Pinpoint the cell where the given text exists, returning its [X, Y] midpoint coordinate. 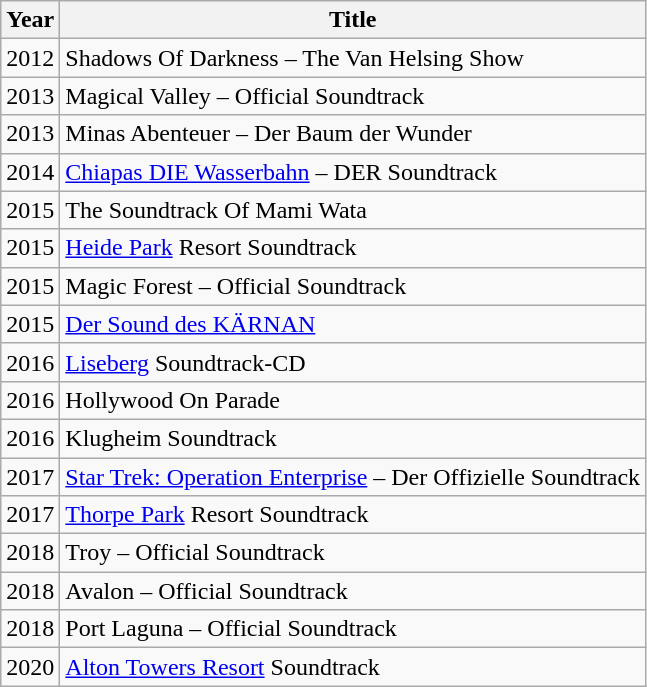
Hollywood On Parade [353, 400]
Klugheim Soundtrack [353, 438]
Star Trek: Operation Enterprise – Der Offizielle Soundtrack [353, 477]
Minas Abenteuer – Der Baum der Wunder [353, 134]
Avalon – Official Soundtrack [353, 591]
2014 [30, 172]
2020 [30, 667]
Alton Towers Resort Soundtrack [353, 667]
Heide Park Resort Soundtrack [353, 248]
Year [30, 20]
Thorpe Park Resort Soundtrack [353, 515]
Title [353, 20]
2012 [30, 58]
Magic Forest – Official Soundtrack [353, 286]
Chiapas DIE Wasserbahn – DER Soundtrack [353, 172]
Magical Valley – Official Soundtrack [353, 96]
Shadows Of Darkness – The Van Helsing Show [353, 58]
Liseberg Soundtrack-CD [353, 362]
Port Laguna – Official Soundtrack [353, 629]
The Soundtrack Of Mami Wata [353, 210]
Troy – Official Soundtrack [353, 553]
Der Sound des KÄRNAN [353, 324]
